Scan for the cell matching the given text and deliver its (x, y) coordinate at center. 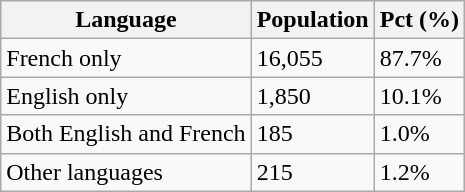
16,055 (312, 58)
French only (126, 58)
87.7% (419, 58)
English only (126, 96)
215 (312, 172)
Other languages (126, 172)
Language (126, 20)
1.2% (419, 172)
1.0% (419, 134)
1,850 (312, 96)
185 (312, 134)
Population (312, 20)
Both English and French (126, 134)
10.1% (419, 96)
Pct (%) (419, 20)
